Find where the given text appears and provide that cell's center as [X, Y] coordinate. 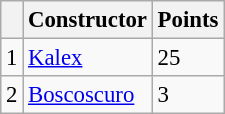
2 [12, 95]
3 [188, 95]
Constructor [88, 20]
Points [188, 20]
Boscoscuro [88, 95]
25 [188, 58]
1 [12, 58]
Kalex [88, 58]
